Extract the [X, Y] coordinate from the center of the cell holding the provided text.  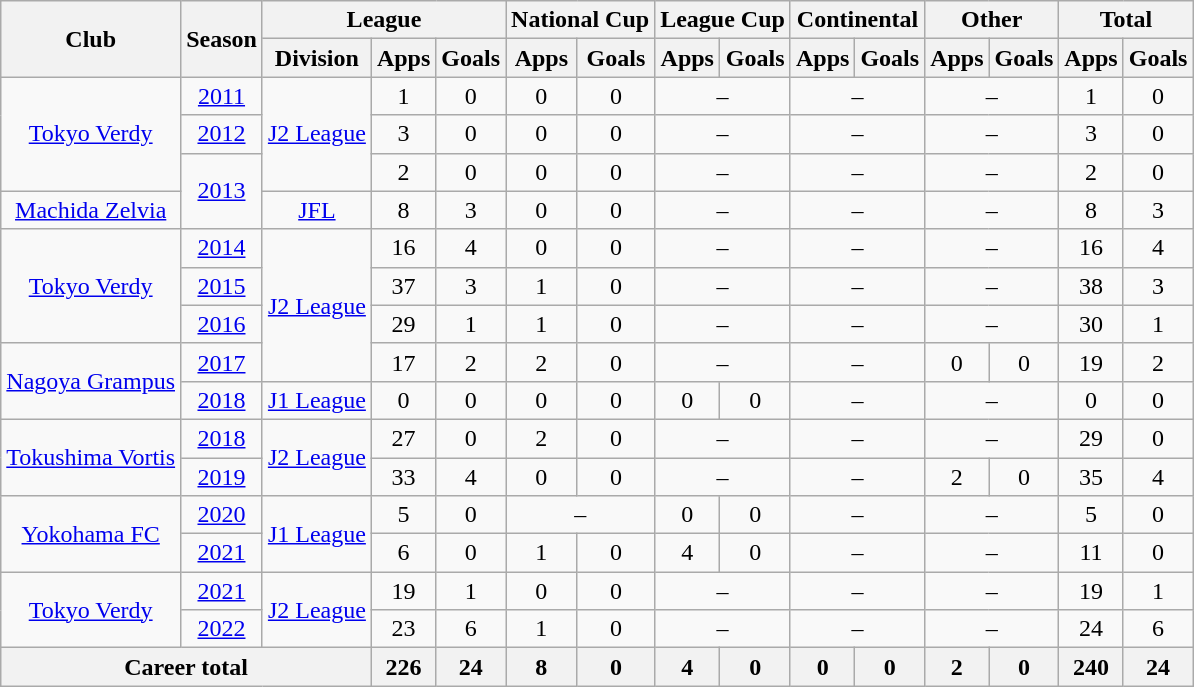
2017 [222, 362]
League Cup [723, 20]
2020 [222, 515]
33 [403, 477]
37 [403, 286]
Season [222, 39]
27 [403, 438]
National Cup [580, 20]
2013 [222, 191]
2016 [222, 324]
Continental [857, 20]
23 [403, 629]
Yokohama FC [91, 534]
Career total [186, 667]
Total [1126, 20]
Other [992, 20]
240 [1091, 667]
2015 [222, 286]
Machida Zelvia [91, 210]
226 [403, 667]
17 [403, 362]
JFL [316, 210]
30 [1091, 324]
2019 [222, 477]
Nagoya Grampus [91, 381]
2014 [222, 248]
2012 [222, 134]
38 [1091, 286]
2011 [222, 96]
2022 [222, 629]
35 [1091, 477]
Club [91, 39]
League [384, 20]
Division [316, 58]
11 [1091, 553]
Tokushima Vortis [91, 457]
